For the text-containing cell, return its midpoint in [X, Y] coordinate format. 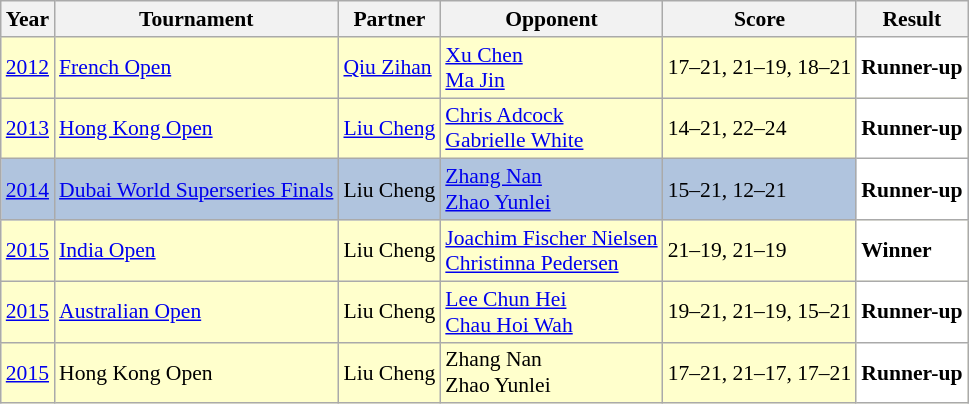
Opponent [551, 19]
Result [912, 19]
Xu Chen Ma Jin [551, 68]
Tournament [196, 19]
14–21, 22–24 [760, 128]
2014 [28, 190]
Partner [389, 19]
Score [760, 19]
Qiu Zihan [389, 68]
21–19, 21–19 [760, 250]
Winner [912, 250]
India Open [196, 250]
Joachim Fischer Nielsen Christinna Pedersen [551, 250]
Chris Adcock Gabrielle White [551, 128]
15–21, 12–21 [760, 190]
17–21, 21–19, 18–21 [760, 68]
2013 [28, 128]
17–21, 21–17, 17–21 [760, 372]
French Open [196, 68]
19–21, 21–19, 15–21 [760, 312]
Year [28, 19]
2012 [28, 68]
Dubai World Superseries Finals [196, 190]
Australian Open [196, 312]
Lee Chun Hei Chau Hoi Wah [551, 312]
